Determine the (x, y) coordinate at the center of the cell enclosing the given text.  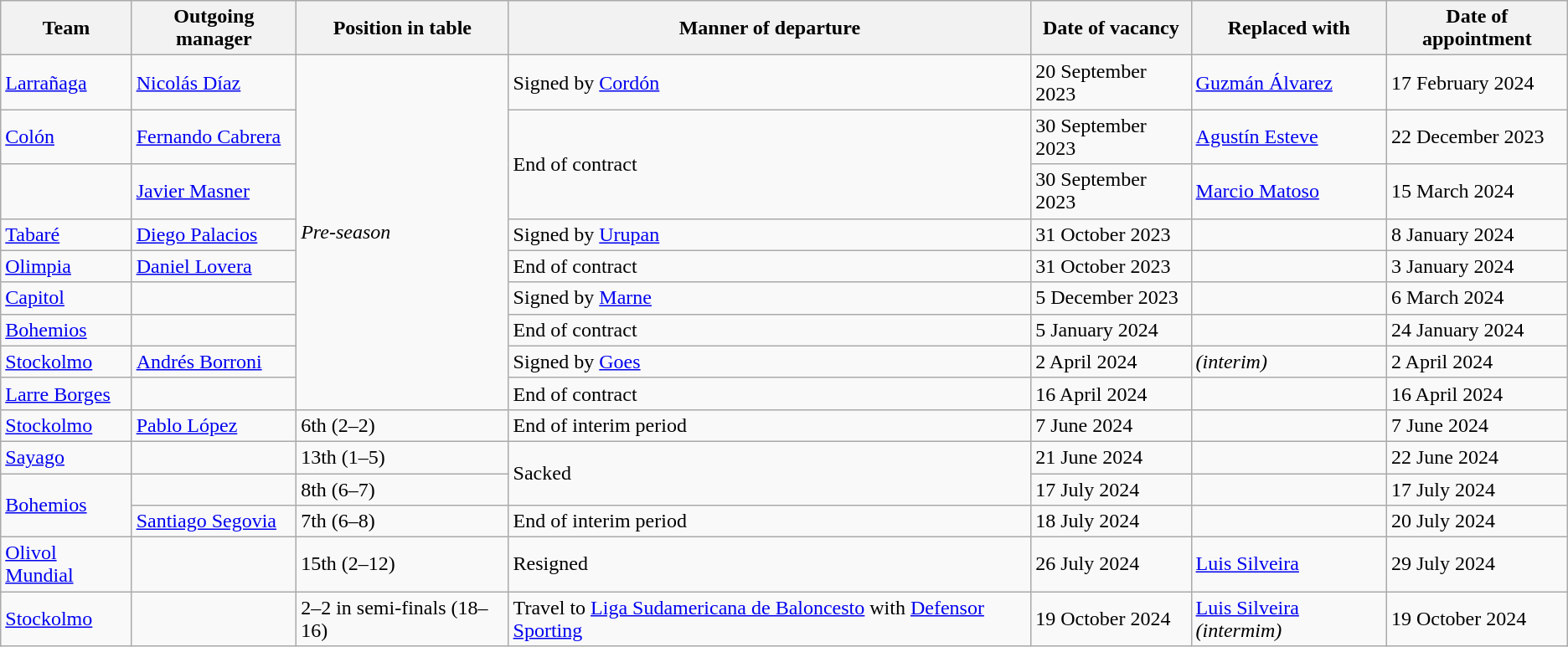
Olivol Mundial (66, 564)
20 July 2024 (1477, 521)
5 January 2024 (1111, 330)
Position in table (402, 28)
Outgoing manager (214, 28)
8 January 2024 (1477, 234)
13th (1–5) (402, 457)
15th (2–12) (402, 564)
Signed by Marne (770, 298)
Resigned (770, 564)
Travel to Liga Sudamericana de Baloncesto with Defensor Sporting (770, 619)
Guzmán Álvarez (1288, 82)
Sacked (770, 473)
Sayago (66, 457)
Signed by Urupan (770, 234)
2–2 in semi-finals (18–16) (402, 619)
Andrés Borroni (214, 362)
Larre Borges (66, 393)
3 January 2024 (1477, 266)
17 February 2024 (1477, 82)
29 July 2024 (1477, 564)
Team (66, 28)
Nicolás Díaz (214, 82)
15 March 2024 (1477, 191)
22 December 2023 (1477, 137)
20 September 2023 (1111, 82)
26 July 2024 (1111, 564)
8th (6–7) (402, 490)
Marcio Matoso (1288, 191)
Santiago Segovia (214, 521)
Signed by Cordón (770, 82)
6th (2–2) (402, 425)
Signed by Goes (770, 362)
Pablo López (214, 425)
Luis Silveira (intermim) (1288, 619)
Agustín Esteve (1288, 137)
Colón (66, 137)
18 July 2024 (1111, 521)
5 December 2023 (1111, 298)
Date of vacancy (1111, 28)
Fernando Cabrera (214, 137)
22 June 2024 (1477, 457)
Luis Silveira (1288, 564)
Capitol (66, 298)
Replaced with (1288, 28)
7th (6–8) (402, 521)
21 June 2024 (1111, 457)
6 March 2024 (1477, 298)
Pre-season (402, 233)
Javier Masner (214, 191)
(interim) (1288, 362)
Olimpia (66, 266)
Tabaré (66, 234)
Date of appointment (1477, 28)
Larrañaga (66, 82)
24 January 2024 (1477, 330)
Daniel Lovera (214, 266)
Diego Palacios (214, 234)
Manner of departure (770, 28)
